Search for the cell housing the specified text and yield its (X, Y) center coordinate. 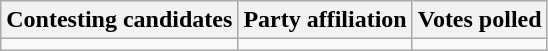
Votes polled (480, 20)
Party affiliation (325, 20)
Contesting candidates (120, 20)
